From the cell containing the given text, extract its center point as (x, y) coordinate. 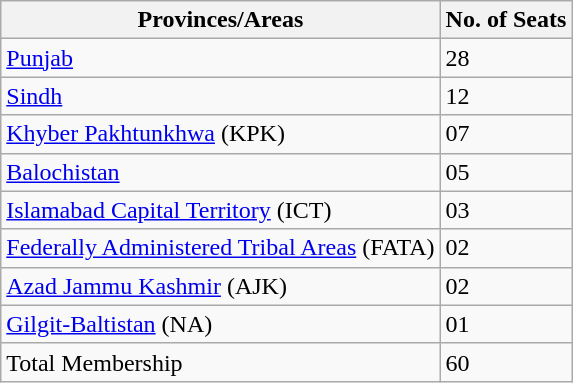
Punjab (220, 58)
03 (506, 210)
Federally Administered Tribal Areas (FATA) (220, 248)
Balochistan (220, 172)
Total Membership (220, 362)
12 (506, 96)
Azad Jammu Kashmir (AJK) (220, 286)
Gilgit-Baltistan (NA) (220, 324)
28 (506, 58)
05 (506, 172)
Islamabad Capital Territory (ICT) (220, 210)
Khyber Pakhtunkhwa (KPK) (220, 134)
Provinces/Areas (220, 20)
07 (506, 134)
No. of Seats (506, 20)
60 (506, 362)
Sindh (220, 96)
01 (506, 324)
